For the text-containing cell, return its midpoint in (x, y) coordinate format. 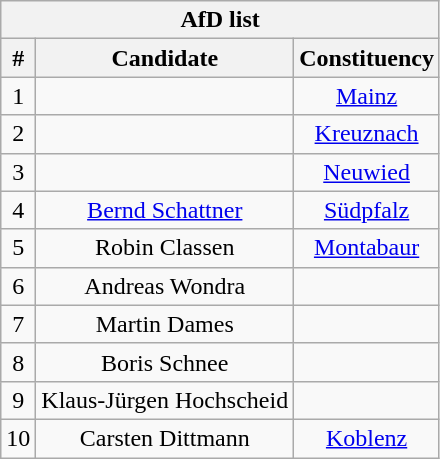
Bernd Schattner (165, 210)
9 (18, 400)
# (18, 58)
Neuwied (367, 172)
3 (18, 172)
Martin Dames (165, 324)
8 (18, 362)
7 (18, 324)
6 (18, 286)
Boris Schnee (165, 362)
Klaus-Jürgen Hochscheid (165, 400)
Kreuznach (367, 134)
Robin Classen (165, 248)
2 (18, 134)
Carsten Dittmann (165, 438)
5 (18, 248)
10 (18, 438)
1 (18, 96)
Koblenz (367, 438)
AfD list (220, 20)
Montabaur (367, 248)
4 (18, 210)
Candidate (165, 58)
Mainz (367, 96)
Südpfalz (367, 210)
Andreas Wondra (165, 286)
Constituency (367, 58)
